Determine the (X, Y) coordinate at the center of the cell enclosing the given text.  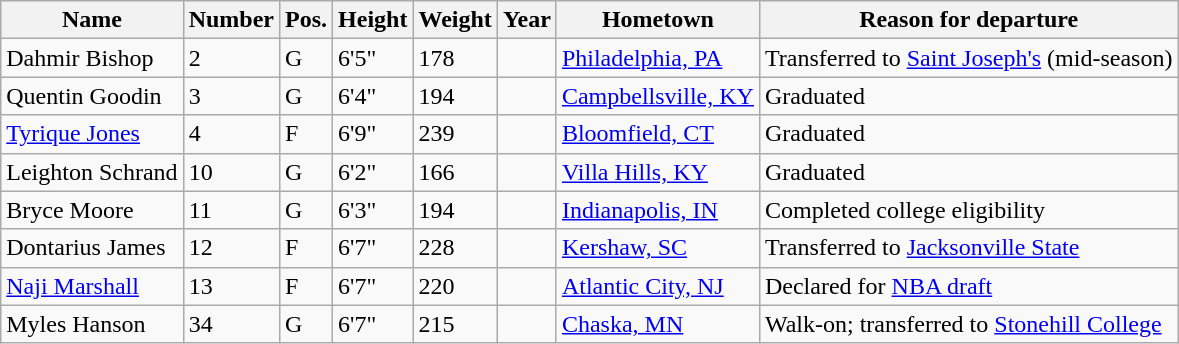
166 (455, 172)
Indianapolis, IN (658, 210)
Weight (455, 20)
Completed college eligibility (968, 210)
Walk-on; transferred to Stonehill College (968, 324)
Pos. (306, 20)
2 (231, 58)
6'2" (373, 172)
Kershaw, SC (658, 248)
Leighton Schrand (92, 172)
Villa Hills, KY (658, 172)
3 (231, 96)
Name (92, 20)
178 (455, 58)
Philadelphia, PA (658, 58)
Tyrique Jones (92, 134)
Transferred to Jacksonville State (968, 248)
34 (231, 324)
10 (231, 172)
4 (231, 134)
Hometown (658, 20)
6'3" (373, 210)
228 (455, 248)
Transferred to Saint Joseph's (mid-season) (968, 58)
11 (231, 210)
Dahmir Bishop (92, 58)
215 (455, 324)
Chaska, MN (658, 324)
Declared for NBA draft (968, 286)
6'5" (373, 58)
Bloomfield, CT (658, 134)
Height (373, 20)
Bryce Moore (92, 210)
Quentin Goodin (92, 96)
239 (455, 134)
Campbellsville, KY (658, 96)
6'9" (373, 134)
220 (455, 286)
Myles Hanson (92, 324)
Number (231, 20)
13 (231, 286)
6'4" (373, 96)
Dontarius James (92, 248)
Atlantic City, NJ (658, 286)
12 (231, 248)
Reason for departure (968, 20)
Naji Marshall (92, 286)
Year (526, 20)
